Scan for the cell matching the given text and deliver its [X, Y] coordinate at center. 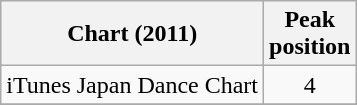
Chart (2011) [132, 34]
iTunes Japan Dance Chart [132, 85]
4 [310, 85]
Peakposition [310, 34]
